Identify which cell holds the provided text, then report its [x, y] central coordinate. 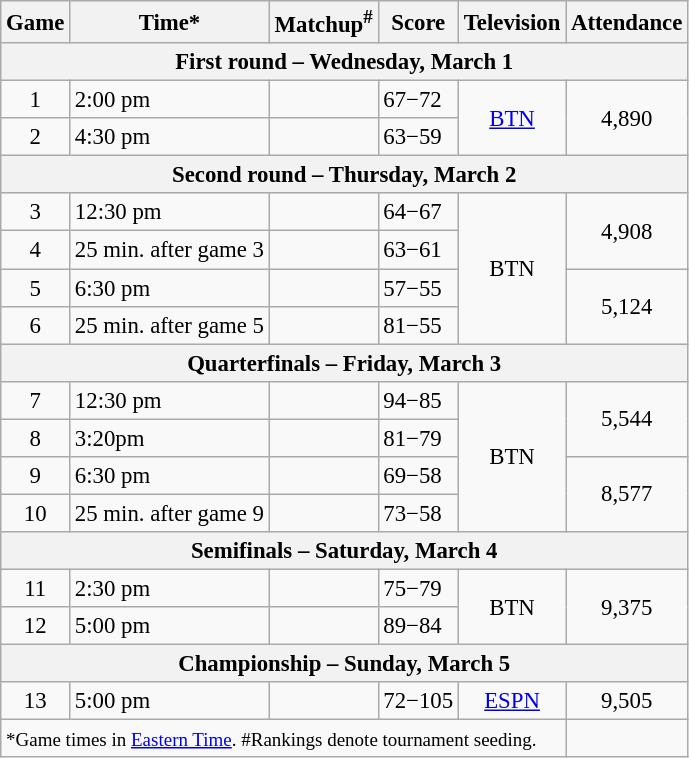
9,505 [627, 701]
*Game times in Eastern Time. #Rankings denote tournament seeding. [284, 739]
ESPN [512, 701]
4,908 [627, 232]
57−55 [418, 288]
Matchup# [324, 22]
Quarterfinals – Friday, March 3 [344, 363]
9 [36, 476]
4 [36, 250]
3:20pm [170, 438]
4:30 pm [170, 137]
81−79 [418, 438]
75−79 [418, 588]
10 [36, 513]
5 [36, 288]
8,577 [627, 494]
Television [512, 22]
1 [36, 100]
Attendance [627, 22]
Time* [170, 22]
2:00 pm [170, 100]
13 [36, 701]
94−85 [418, 400]
8 [36, 438]
Semifinals – Saturday, March 4 [344, 551]
Championship – Sunday, March 5 [344, 664]
89−84 [418, 626]
81−55 [418, 325]
12 [36, 626]
64−67 [418, 213]
5,544 [627, 418]
6 [36, 325]
Score [418, 22]
2:30 pm [170, 588]
Game [36, 22]
63−59 [418, 137]
25 min. after game 9 [170, 513]
5,124 [627, 306]
7 [36, 400]
4,890 [627, 118]
11 [36, 588]
67−72 [418, 100]
25 min. after game 3 [170, 250]
Second round – Thursday, March 2 [344, 175]
2 [36, 137]
63−61 [418, 250]
3 [36, 213]
69−58 [418, 476]
9,375 [627, 606]
25 min. after game 5 [170, 325]
First round – Wednesday, March 1 [344, 62]
73−58 [418, 513]
72−105 [418, 701]
